Scan for the cell matching the given text and deliver its [X, Y] coordinate at center. 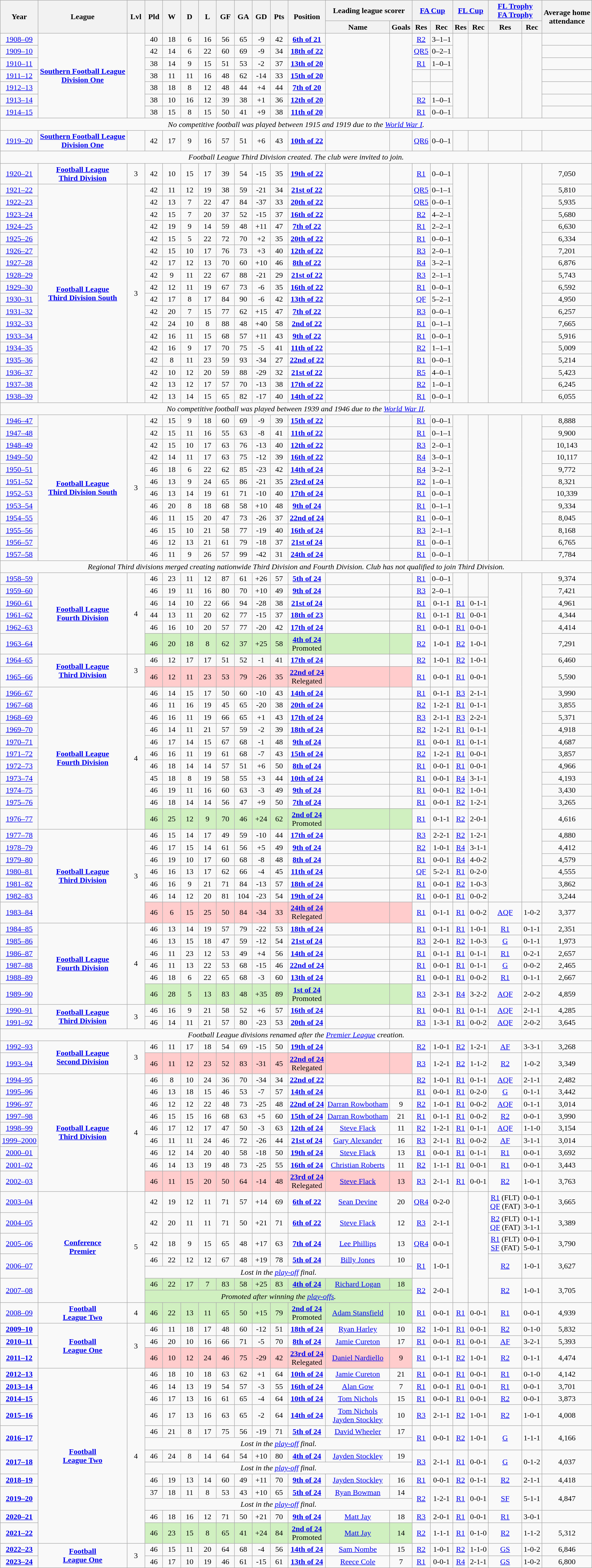
1974–75 [19, 790]
6,592 [567, 287]
9,900 [567, 433]
32 [279, 372]
4–2–1 [441, 214]
3–0–1 [441, 457]
1964–65 [19, 660]
18th of 23 [307, 615]
1961–62 [19, 615]
4,166 [567, 1437]
1924–25 [19, 227]
1909–10 [19, 51]
87 [225, 579]
Football League divisions renamed after the Premier League creation. [296, 1035]
FA Cup [432, 11]
1984–85 [19, 929]
6,334 [567, 239]
Tom NicholsJayden Stockley [358, 1415]
Name [358, 27]
Christian Roberts [358, 1165]
2nd of 22 [307, 324]
1989–90 [19, 994]
1913–14 [19, 100]
4,414 [567, 627]
4,880 [567, 835]
5,832 [567, 1329]
4,939 [567, 1313]
3-2-2 [478, 994]
9th of 22 [307, 336]
R1 (FLT)QF (FAT) [505, 1202]
R2 (FLT)QF (FAT) [505, 1223]
1952–53 [19, 494]
8,045 [567, 518]
1999–2000 [19, 1140]
82 [243, 397]
+2 [261, 239]
SF [505, 1498]
6th of 21 [307, 39]
6,245 [567, 385]
4,966 [567, 766]
3-3-1 [532, 1047]
Pld [154, 17]
Lvl [136, 17]
4,008 [567, 1415]
10th of 22 [307, 140]
104 [243, 896]
24th of 24Relegated [307, 913]
3,154 [567, 1128]
9,772 [567, 469]
11th of 24 [307, 872]
27 [279, 360]
Tom Nichols [358, 1399]
1971–72 [19, 754]
2023–24 [19, 1562]
8,888 [567, 421]
2,351 [567, 929]
15th of 20 [307, 76]
+35 [261, 994]
1927–28 [19, 263]
1966–67 [19, 693]
R1 (FLT)SF (FAT) [505, 1244]
2020–21 [19, 1517]
1911–12 [19, 76]
1930–31 [19, 299]
6,460 [567, 660]
8,168 [567, 530]
3,701 [567, 1386]
Reece Cole [358, 1562]
2019–20 [19, 1498]
2012–13 [19, 1374]
0-0-15-0-1 [532, 1244]
1-3-1 [441, 1023]
3,862 [567, 884]
QR6 [421, 140]
-42 [261, 554]
7,201 [567, 251]
+26 [261, 579]
0–2–1 [441, 51]
ConferencePremier [83, 1247]
GD [261, 17]
3,665 [567, 1202]
10,339 [567, 494]
Billy Jones [358, 1260]
Alan Gow [358, 1386]
1998–99 [19, 1128]
6,876 [567, 263]
1949–50 [19, 457]
2002–03 [19, 1181]
2011–12 [19, 1358]
2017–18 [19, 1462]
3,265 [567, 803]
Ryan Harley [358, 1329]
1970–71 [19, 742]
4,687 [567, 742]
5,916 [567, 336]
1956–57 [19, 542]
5,423 [567, 372]
1983–84 [19, 913]
-17 [261, 397]
15th of 22 [307, 421]
5–2–1 [441, 299]
No competitive football was played between 1915 and 1919 due to the World War I. [296, 124]
1928–29 [19, 275]
1980–81 [19, 872]
1951–52 [19, 482]
5,935 [567, 202]
1992–93 [19, 1047]
1910–11 [19, 63]
28 [172, 994]
Leading league scorer [369, 11]
2006–07 [19, 1266]
-28 [261, 603]
6,055 [567, 397]
4,142 [567, 1374]
94 [243, 603]
1933–34 [19, 336]
26 [208, 554]
14th of 22 [307, 397]
93 [243, 360]
6,765 [567, 542]
1958–59 [19, 579]
1932–33 [19, 324]
4,555 [567, 872]
3,855 [567, 705]
1919–20 [19, 140]
Lee Phillips [358, 1244]
1954–55 [19, 518]
24th of 24 [307, 554]
-37 [261, 202]
1987–88 [19, 965]
3,389 [567, 1223]
1935–36 [19, 360]
90 [243, 299]
1923–24 [19, 214]
Gary Alexander [358, 1140]
1990–91 [19, 1011]
1921–22 [19, 190]
Position [307, 17]
4–0–1 [441, 372]
5,590 [567, 676]
D [190, 17]
1957–58 [19, 554]
1969–70 [19, 729]
+19 [261, 1260]
4,579 [567, 860]
3,790 [567, 1244]
1986–87 [19, 953]
8,321 [567, 482]
1976–77 [19, 819]
-31 [261, 1063]
FL Cup [471, 11]
Sean Devine [358, 1202]
4,474 [567, 1358]
Football League Third Division created. The club were invited to join. [296, 157]
1981–82 [19, 884]
2003–04 [19, 1202]
4,418 [567, 1480]
11th of 20 [307, 112]
1977–78 [19, 835]
4,950 [567, 299]
5-2-1 [441, 872]
Average homeattendance [567, 17]
2001–02 [19, 1165]
Sam Nombe [358, 1549]
3,763 [567, 1181]
4,918 [567, 729]
League [83, 17]
1975–76 [19, 803]
1946–47 [19, 421]
2009–10 [19, 1329]
1937–38 [19, 385]
7,784 [567, 554]
3,873 [567, 1399]
Adam Stansfield [358, 1313]
1950–51 [19, 469]
2004–05 [19, 1223]
99 [243, 554]
GF [225, 17]
3,627 [567, 1266]
Year [19, 17]
2018–19 [19, 1480]
23rd of 24 [307, 482]
Daniel Nardiello [358, 1358]
31 [279, 554]
4,412 [567, 847]
1993–94 [19, 1063]
2,482 [567, 1080]
3,705 [567, 1290]
1908–09 [19, 39]
1959–60 [19, 591]
7,665 [567, 324]
3,377 [567, 913]
Promoted after winning the play-offs. [278, 1296]
1920–21 [19, 174]
R5 [421, 372]
2-3-1 [441, 994]
No competitive football was played between 1939 and 1946 due to the World War II. [296, 409]
1931–32 [19, 311]
3–1–1 [441, 39]
3,443 [567, 1165]
2000–01 [19, 1153]
5,743 [567, 275]
0-2-1 [532, 953]
6,800 [567, 1562]
1925–26 [19, 239]
1926–27 [19, 251]
Ryan Bowman [358, 1492]
5,810 [567, 190]
2021–22 [19, 1533]
17th of 22 [307, 385]
2014–15 [19, 1399]
5-1-1 [532, 1498]
7th of 20 [307, 88]
78 [279, 1260]
2010–11 [19, 1341]
5,214 [567, 360]
Regional Third divisions merged creating nationwide Third Division and Fourth Division. Club has not qualified to join Third Division. [296, 566]
Goals [401, 27]
7,050 [567, 174]
2007–08 [19, 1290]
4,285 [567, 1011]
13th of 20 [307, 63]
Football LeagueSecond Division [83, 1057]
2,465 [567, 965]
3,430 [567, 790]
1965–66 [19, 676]
3,857 [567, 754]
3,692 [567, 1153]
3,349 [567, 1063]
1994–95 [19, 1080]
4,961 [567, 603]
9,374 [567, 579]
Pts [279, 17]
2,667 [567, 977]
1997–98 [19, 1116]
3-2-1 [532, 1341]
4,344 [567, 615]
GA [243, 17]
4,859 [567, 994]
5,009 [567, 348]
1995–96 [19, 1092]
9,334 [567, 506]
1–1–1 [441, 348]
1914–15 [19, 112]
4,193 [567, 778]
85 [243, 469]
1973–74 [19, 778]
David Wheeler [358, 1431]
3,645 [567, 1023]
0-1-2 [532, 1462]
3-0-1 [532, 1517]
1912–13 [19, 88]
1972–73 [19, 766]
2008–09 [19, 1313]
12th of 24 [307, 1128]
1934–35 [19, 348]
1947–48 [19, 433]
1,973 [567, 941]
3,268 [567, 1047]
1955–56 [19, 530]
86 [243, 482]
1996–97 [19, 1104]
1982–83 [19, 896]
0-1-13-1-1 [532, 1223]
4-0-2 [478, 860]
1963–64 [19, 644]
10,117 [567, 457]
29 [279, 275]
4th of 24Promoted [307, 644]
2015–16 [19, 1415]
3,244 [567, 896]
1967–68 [19, 705]
4,847 [567, 1498]
1968–69 [19, 717]
4,616 [567, 819]
19th of 22 [307, 174]
1953–54 [19, 506]
1988–89 [19, 977]
1978–79 [19, 847]
6,630 [567, 227]
7,291 [567, 644]
2,657 [567, 953]
13th of 22 [307, 299]
6,257 [567, 311]
81 [225, 896]
5,312 [567, 1533]
12th of 20 [307, 100]
1936–37 [19, 372]
89 [279, 994]
1948–49 [19, 445]
6,846 [567, 1549]
5,371 [567, 717]
+17 [261, 1244]
2–2–1 [441, 227]
2013–14 [19, 1386]
18th of 22 [307, 51]
1960–61 [19, 603]
5,680 [567, 214]
Richard Logan [358, 1284]
3,442 [567, 1092]
1st of 24Promoted [307, 994]
5,393 [567, 1341]
-22 [261, 929]
10,143 [567, 445]
1962–63 [19, 627]
+40 [261, 324]
1985–86 [19, 941]
4,037 [567, 1462]
2022–23 [19, 1549]
2005–06 [19, 1244]
1922–23 [19, 202]
2016–17 [19, 1437]
7,421 [567, 591]
1938–39 [19, 397]
8th of 22 [307, 263]
W [172, 17]
1929–30 [19, 287]
FL TrophyFA Trophy [515, 11]
+14 [261, 1202]
0-0-13-0-1 [532, 1202]
1979–80 [19, 860]
1991–92 [19, 1023]
L [208, 17]
